Return the (X, Y) coordinate for the center point of the cell that contains the specified text.  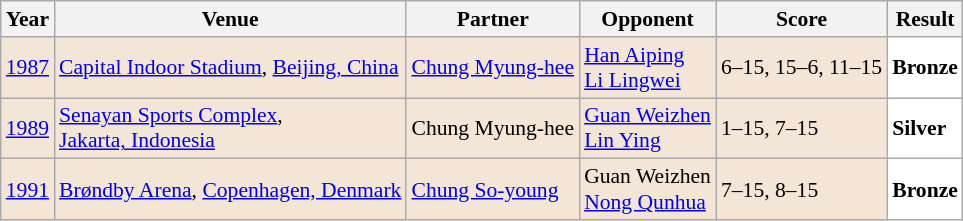
Han Aiping Li Lingwei (648, 68)
1–15, 7–15 (802, 128)
Capital Indoor Stadium, Beijing, China (230, 68)
Guan Weizhen Lin Ying (648, 128)
Opponent (648, 19)
Score (802, 19)
7–15, 8–15 (802, 190)
1989 (28, 128)
1987 (28, 68)
Result (925, 19)
1991 (28, 190)
6–15, 15–6, 11–15 (802, 68)
Venue (230, 19)
Partner (492, 19)
Silver (925, 128)
Chung So-young (492, 190)
Guan Weizhen Nong Qunhua (648, 190)
Brøndby Arena, Copenhagen, Denmark (230, 190)
Year (28, 19)
Senayan Sports Complex,Jakarta, Indonesia (230, 128)
